Extract the (X, Y) coordinate from the center of the cell holding the provided text.  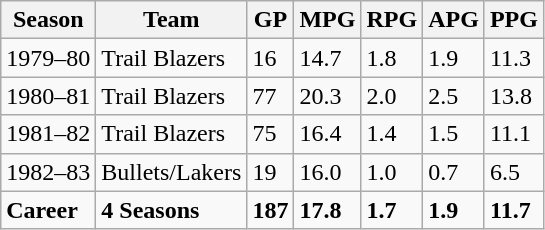
1982–83 (48, 172)
4 Seasons (172, 210)
75 (270, 134)
PPG (514, 20)
1.4 (392, 134)
1.7 (392, 210)
11.1 (514, 134)
6.5 (514, 172)
11.3 (514, 58)
20.3 (328, 96)
1980–81 (48, 96)
19 (270, 172)
1981–82 (48, 134)
77 (270, 96)
1979–80 (48, 58)
Career (48, 210)
Season (48, 20)
Bullets/Lakers (172, 172)
16.4 (328, 134)
1.8 (392, 58)
1.5 (454, 134)
16.0 (328, 172)
RPG (392, 20)
0.7 (454, 172)
MPG (328, 20)
2.5 (454, 96)
1.0 (392, 172)
GP (270, 20)
187 (270, 210)
16 (270, 58)
APG (454, 20)
17.8 (328, 210)
11.7 (514, 210)
13.8 (514, 96)
14.7 (328, 58)
Team (172, 20)
2.0 (392, 96)
